Scan for the cell matching the given text and deliver its (X, Y) coordinate at center. 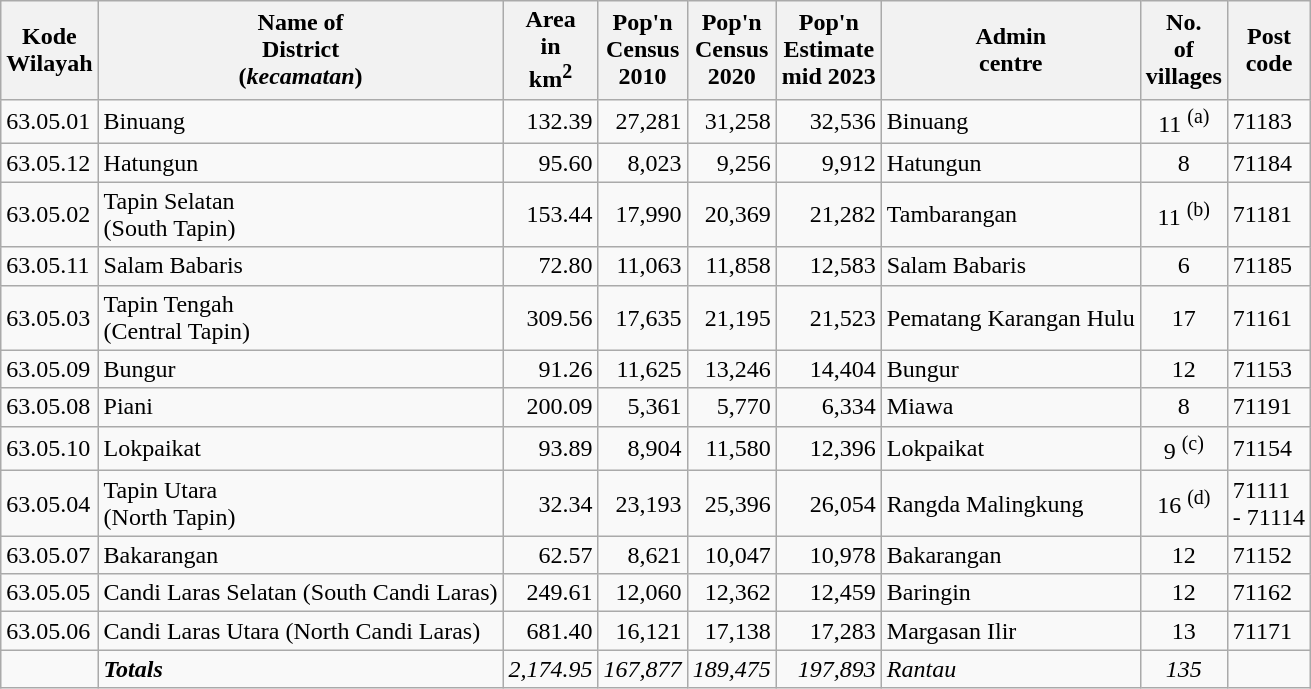
Piani (300, 407)
Tapin Utara(North Tapin) (300, 504)
71181 (1268, 214)
9,912 (828, 163)
10,978 (828, 555)
5,361 (642, 407)
309.56 (550, 318)
12,583 (828, 266)
17,990 (642, 214)
11,858 (732, 266)
11 (a) (1184, 122)
71171 (1268, 631)
Postcode (1268, 50)
17,283 (828, 631)
Kode Wilayah (50, 50)
63.05.09 (50, 369)
Pop'nEstimate mid 2023 (828, 50)
17,138 (732, 631)
63.05.03 (50, 318)
72.80 (550, 266)
Name ofDistrict(kecamatan) (300, 50)
Rantau (1010, 669)
71191 (1268, 407)
71184 (1268, 163)
26,054 (828, 504)
Tapin Selatan(South Tapin) (300, 214)
63.05.10 (50, 448)
Candi Laras Selatan (South Candi Laras) (300, 593)
93.89 (550, 448)
Area inkm2 (550, 50)
11,625 (642, 369)
71153 (1268, 369)
71111 - 71114 (1268, 504)
12,362 (732, 593)
16,121 (642, 631)
6 (1184, 266)
200.09 (550, 407)
63.05.06 (50, 631)
71183 (1268, 122)
27,281 (642, 122)
71162 (1268, 593)
71185 (1268, 266)
63.05.04 (50, 504)
17,635 (642, 318)
167,877 (642, 669)
135 (1184, 669)
Admincentre (1010, 50)
Tambarangan (1010, 214)
12,459 (828, 593)
8,621 (642, 555)
32.34 (550, 504)
10,047 (732, 555)
21,282 (828, 214)
11,580 (732, 448)
681.40 (550, 631)
91.26 (550, 369)
9,256 (732, 163)
21,523 (828, 318)
9 (c) (1184, 448)
63.05.07 (50, 555)
8,904 (642, 448)
31,258 (732, 122)
14,404 (828, 369)
62.57 (550, 555)
25,396 (732, 504)
8,023 (642, 163)
Margasan Ilir (1010, 631)
132.39 (550, 122)
20,369 (732, 214)
63.05.05 (50, 593)
Tapin Tengah(Central Tapin) (300, 318)
11 (b) (1184, 214)
63.05.11 (50, 266)
Pop'nCensus2020 (732, 50)
63.05.01 (50, 122)
Rangda Malingkung (1010, 504)
197,893 (828, 669)
71152 (1268, 555)
Pop'nCensus 2010 (642, 50)
Miawa (1010, 407)
Pematang Karangan Hulu (1010, 318)
63.05.12 (50, 163)
32,536 (828, 122)
95.60 (550, 163)
No. ofvillages (1184, 50)
23,193 (642, 504)
21,195 (732, 318)
Totals (300, 669)
249.61 (550, 593)
63.05.02 (50, 214)
16 (d) (1184, 504)
17 (1184, 318)
13,246 (732, 369)
71161 (1268, 318)
153.44 (550, 214)
13 (1184, 631)
12,060 (642, 593)
2,174.95 (550, 669)
6,334 (828, 407)
71154 (1268, 448)
63.05.08 (50, 407)
Candi Laras Utara (North Candi Laras) (300, 631)
11,063 (642, 266)
12,396 (828, 448)
189,475 (732, 669)
5,770 (732, 407)
Baringin (1010, 593)
